Return the (X, Y) coordinate for the center point of the cell that contains the specified text.  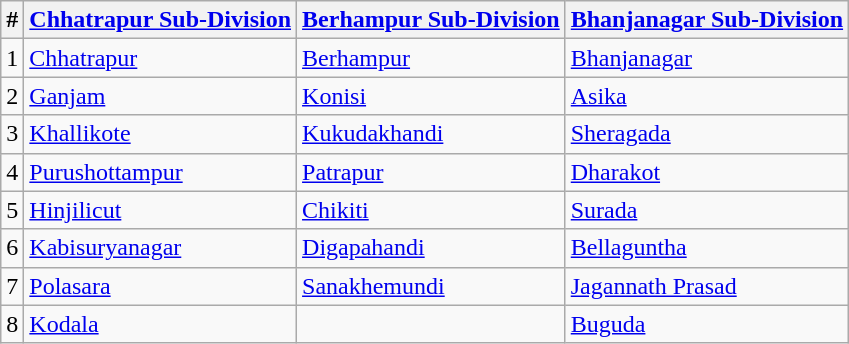
Khallikote (160, 134)
Bellaguntha (706, 248)
Jagannath Prasad (706, 286)
Chhatrapur (160, 58)
Bhanjanagar Sub-Division (706, 20)
Surada (706, 210)
6 (12, 248)
5 (12, 210)
2 (12, 96)
Konisi (432, 96)
Berhampur (432, 58)
Kodala (160, 324)
3 (12, 134)
Ganjam (160, 96)
Polasara (160, 286)
Kabisuryanagar (160, 248)
Digapahandi (432, 248)
Sheragada (706, 134)
Berhampur Sub-Division (432, 20)
Buguda (706, 324)
Purushottampur (160, 172)
Asika (706, 96)
1 (12, 58)
4 (12, 172)
Chhatrapur Sub-Division (160, 20)
# (12, 20)
Hinjilicut (160, 210)
Bhanjanagar (706, 58)
Kukudakhandi (432, 134)
Chikiti (432, 210)
Sanakhemundi (432, 286)
8 (12, 324)
Dharakot (706, 172)
Patrapur (432, 172)
7 (12, 286)
